Identify which cell holds the provided text, then report its (X, Y) central coordinate. 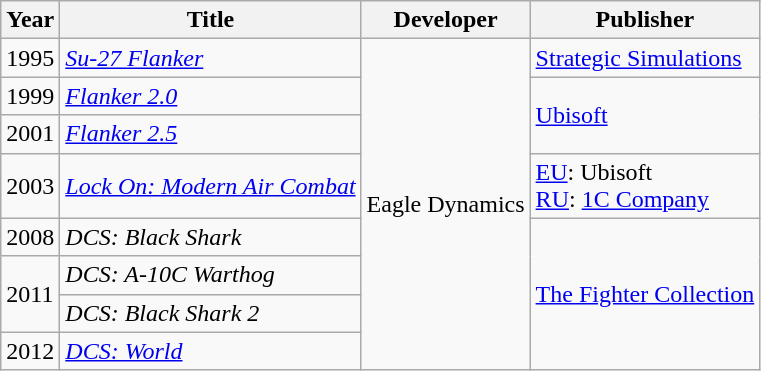
2011 (30, 294)
The Fighter Collection (645, 294)
Publisher (645, 20)
Su-27 Flanker (210, 58)
2003 (30, 186)
1999 (30, 96)
Ubisoft (645, 115)
EU: UbisoftRU: 1C Company (645, 186)
Developer (446, 20)
1995 (30, 58)
Strategic Simulations (645, 58)
2008 (30, 237)
Year (30, 20)
2001 (30, 134)
Flanker 2.0 (210, 96)
DCS: A-10C Warthog (210, 275)
2012 (30, 351)
Eagle Dynamics (446, 205)
DCS: World (210, 351)
Lock On: Modern Air Combat (210, 186)
Flanker 2.5 (210, 134)
DCS: Black Shark (210, 237)
Title (210, 20)
DCS: Black Shark 2 (210, 313)
